Return the (x, y) coordinate for the center point of the cell that contains the specified text.  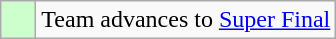
Team advances to Super Final (186, 20)
